Search for the cell housing the specified text and yield its [x, y] center coordinate. 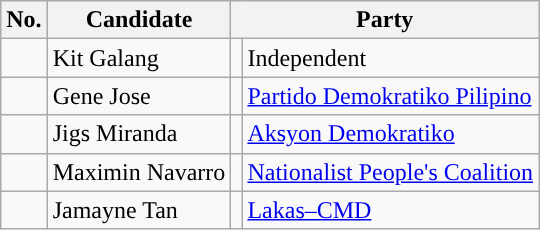
Aksyon Demokratiko [390, 134]
Lakas–CMD [390, 210]
Gene Jose [139, 96]
Maximin Navarro [139, 172]
Jamayne Tan [139, 210]
Party [385, 20]
Jigs Miranda [139, 134]
Candidate [139, 20]
Independent [390, 58]
Kit Galang [139, 58]
Partido Demokratiko Pilipino [390, 96]
Nationalist People's Coalition [390, 172]
No. [24, 20]
